Search for the cell housing the specified text and yield its (X, Y) center coordinate. 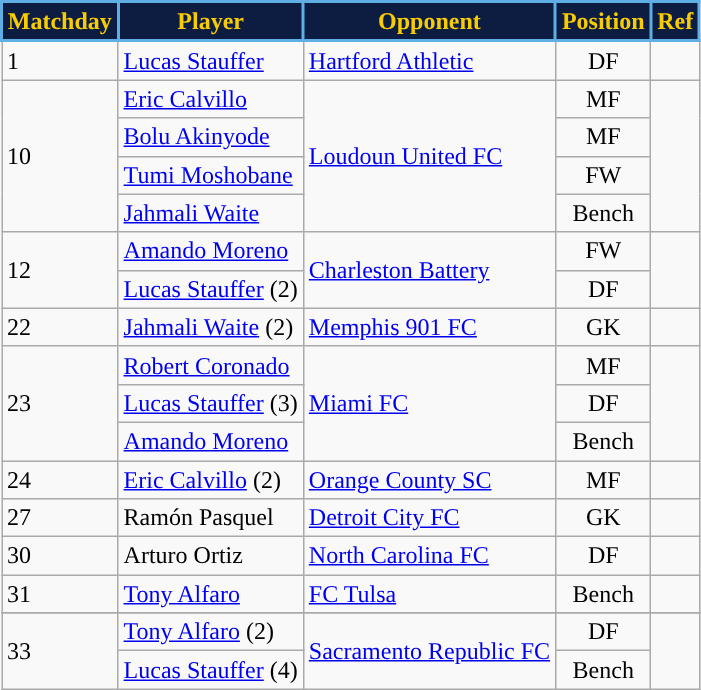
10 (60, 156)
Sacramento Republic FC (429, 651)
Arturo Ortiz (210, 556)
Hartford Athletic (429, 60)
Jahmali Waite (2) (210, 327)
Tony Alfaro (2) (210, 632)
22 (60, 327)
31 (60, 594)
Matchday (60, 22)
Eric Calvillo (210, 99)
1 (60, 60)
Robert Coronado (210, 365)
Bolu Akinyode (210, 137)
Charleston Battery (429, 270)
Detroit City FC (429, 518)
Eric Calvillo (2) (210, 479)
Ramón Pasquel (210, 518)
Lucas Stauffer (210, 60)
Lucas Stauffer (3) (210, 403)
Loudoun United FC (429, 156)
Position (604, 22)
North Carolina FC (429, 556)
Tony Alfaro (210, 594)
Orange County SC (429, 479)
Opponent (429, 22)
Player (210, 22)
12 (60, 270)
27 (60, 518)
Memphis 901 FC (429, 327)
Lucas Stauffer (4) (210, 670)
Miami FC (429, 403)
33 (60, 651)
Tumi Moshobane (210, 175)
23 (60, 403)
Lucas Stauffer (2) (210, 289)
FC Tulsa (429, 594)
Jahmali Waite (210, 213)
24 (60, 479)
30 (60, 556)
Ref (676, 22)
